Detect which cell encompasses the target text, then output its (x, y) center coordinate. 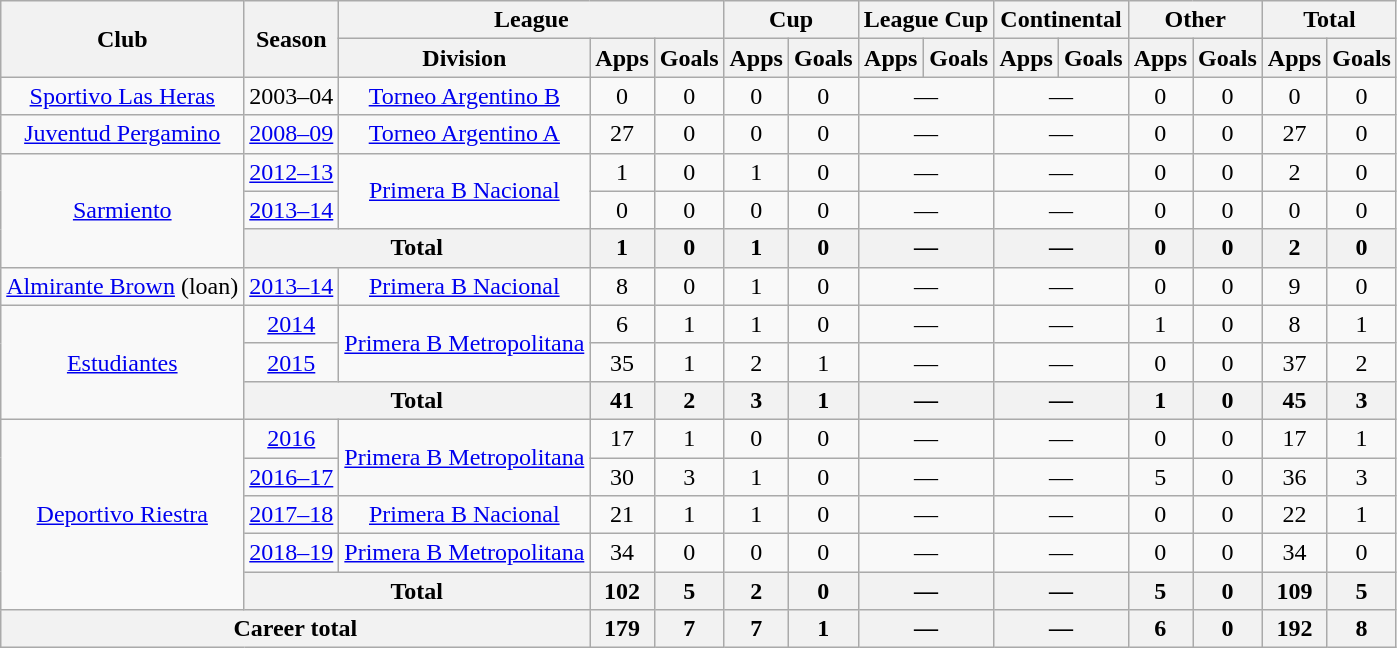
Estudiantes (122, 362)
Cup (791, 20)
2008–09 (292, 134)
Deportivo Riestra (122, 514)
Sportivo Las Heras (122, 96)
22 (1294, 515)
37 (1294, 362)
192 (1294, 629)
21 (622, 515)
2015 (292, 362)
109 (1294, 591)
Other (1195, 20)
41 (622, 400)
2017–18 (292, 515)
Sarmiento (122, 210)
Torneo Argentino A (464, 134)
Club (122, 39)
179 (622, 629)
2016 (292, 438)
Career total (296, 629)
2003–04 (292, 96)
30 (622, 477)
35 (622, 362)
2014 (292, 324)
Juventud Pergamino (122, 134)
45 (1294, 400)
Division (464, 58)
League (532, 20)
2018–19 (292, 553)
102 (622, 591)
36 (1294, 477)
Almirante Brown (loan) (122, 286)
9 (1294, 286)
Continental (1061, 20)
Season (292, 39)
2012–13 (292, 172)
Torneo Argentino B (464, 96)
2016–17 (292, 477)
League Cup (926, 20)
